For the text-containing cell, return its midpoint in (X, Y) coordinate format. 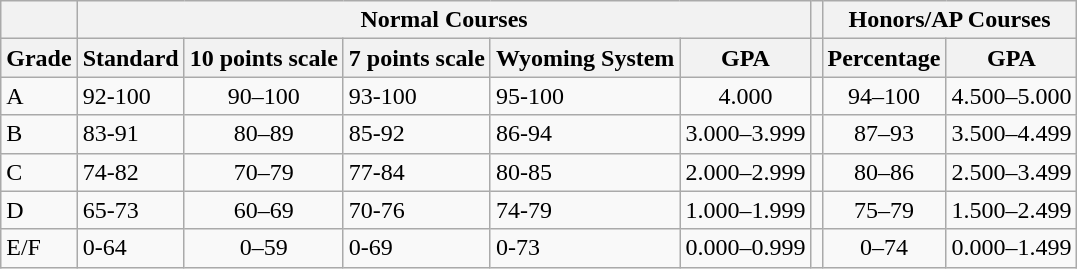
0-69 (416, 248)
Grade (39, 58)
75–79 (884, 210)
65-73 (130, 210)
1.500–2.499 (1012, 210)
0–59 (264, 248)
D (39, 210)
86-94 (585, 134)
93-100 (416, 96)
Standard (130, 58)
Percentage (884, 58)
A (39, 96)
74-82 (130, 172)
2.500–3.499 (1012, 172)
7 points scale (416, 58)
4.000 (746, 96)
C (39, 172)
70-76 (416, 210)
74-79 (585, 210)
80-85 (585, 172)
85-92 (416, 134)
E/F (39, 248)
80–89 (264, 134)
Honors/AP Courses (950, 20)
94–100 (884, 96)
87–93 (884, 134)
95-100 (585, 96)
10 points scale (264, 58)
77-84 (416, 172)
0–74 (884, 248)
1.000–1.999 (746, 210)
0-73 (585, 248)
83-91 (130, 134)
70–79 (264, 172)
90–100 (264, 96)
4.500–5.000 (1012, 96)
0.000–1.499 (1012, 248)
3.000–3.999 (746, 134)
2.000–2.999 (746, 172)
0-64 (130, 248)
B (39, 134)
92-100 (130, 96)
60–69 (264, 210)
80–86 (884, 172)
Normal Courses (444, 20)
0.000–0.999 (746, 248)
3.500–4.499 (1012, 134)
Wyoming System (585, 58)
